Find where the given text appears and provide that cell's center as (X, Y) coordinate. 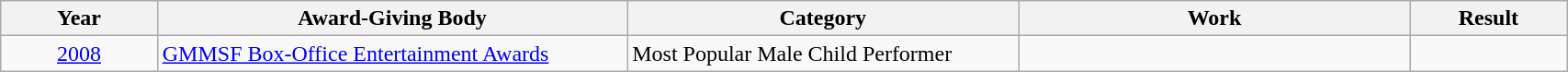
Most Popular Male Child Performer (823, 54)
Year (79, 18)
Award-Giving Body (391, 18)
Result (1488, 18)
Work (1214, 18)
Category (823, 18)
2008 (79, 54)
GMMSF Box-Office Entertainment Awards (391, 54)
